Find where the given text appears and provide that cell's center as (X, Y) coordinate. 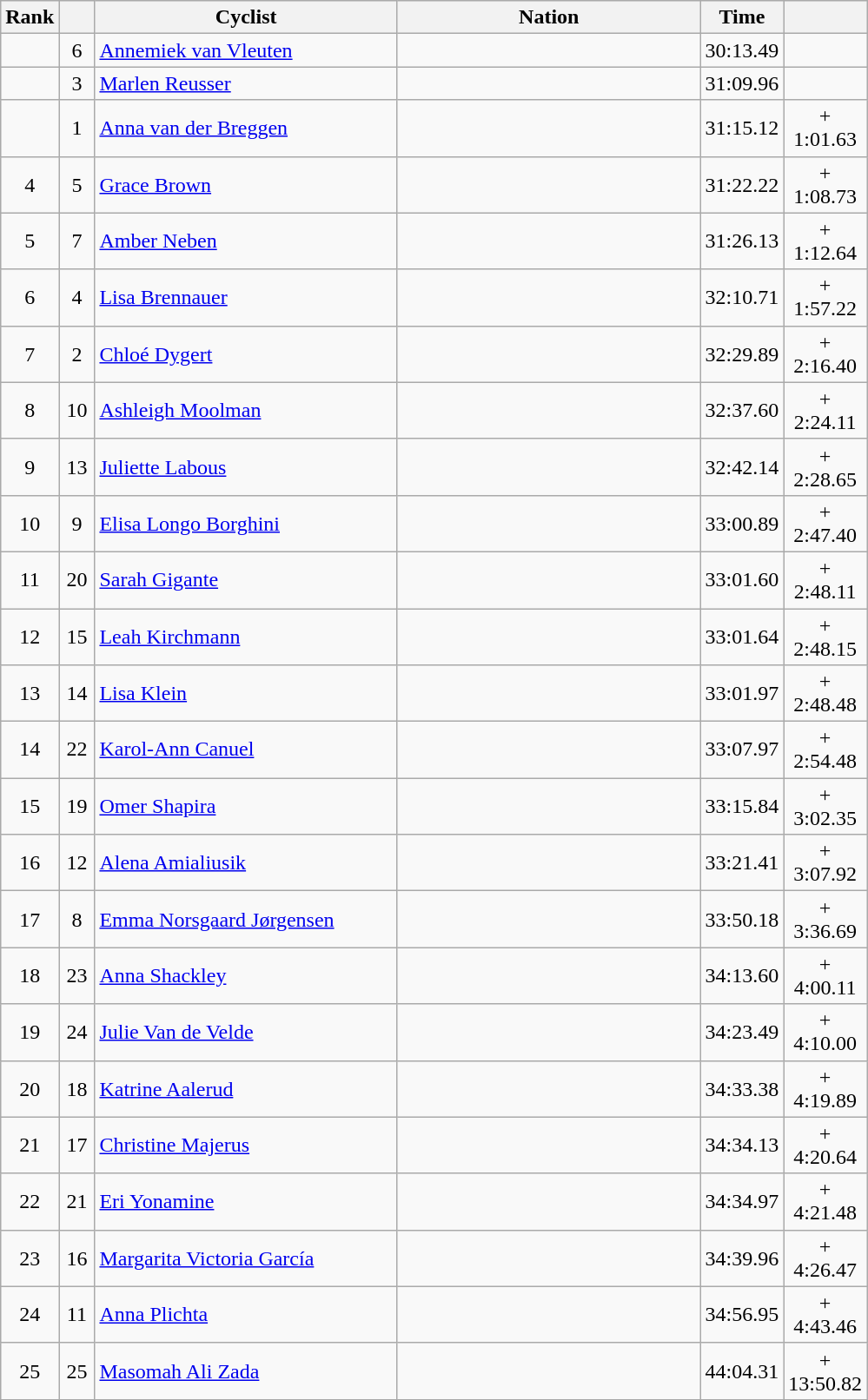
Katrine Aalerud (247, 1089)
Anna Shackley (247, 976)
Lisa Klein (247, 693)
32:42.14 (742, 467)
Julie Van de Velde (247, 1032)
+ 2:48.15 (825, 636)
Anna van der Breggen (247, 129)
Elisa Longo Borghini (247, 523)
+ 2:47.40 (825, 523)
Annemiek van Vleuten (247, 50)
Omer Shapira (247, 806)
Sarah Gigante (247, 580)
Grace Brown (247, 184)
+ 1:57.22 (825, 297)
+ 13:50.82 (825, 1370)
+ 1:12.64 (825, 241)
33:01.60 (742, 580)
Lisa Brennauer (247, 297)
1 (76, 129)
+ 1:01.63 (825, 129)
Cyclist (247, 17)
34:56.95 (742, 1315)
+ 4:19.89 (825, 1089)
Karol-Ann Canuel (247, 750)
+ 3:07.92 (825, 863)
31:15.12 (742, 129)
+ 4:43.46 (825, 1315)
34:23.49 (742, 1032)
30:13.49 (742, 50)
Marlen Reusser (247, 83)
34:34.13 (742, 1145)
+ 2:16.40 (825, 354)
34:33.38 (742, 1089)
31:26.13 (742, 241)
33:07.97 (742, 750)
+ 4:20.64 (825, 1145)
2 (76, 354)
+ 4:26.47 (825, 1258)
+ 2:48.11 (825, 580)
+ 1:08.73 (825, 184)
Juliette Labous (247, 467)
34:13.60 (742, 976)
Nation (549, 17)
Christine Majerus (247, 1145)
+ 4:00.11 (825, 976)
+ 4:21.48 (825, 1202)
34:39.96 (742, 1258)
Amber Neben (247, 241)
33:01.97 (742, 693)
33:50.18 (742, 919)
3 (76, 83)
Alena Amialiusik (247, 863)
Masomah Ali Zada (247, 1370)
Rank (30, 17)
31:09.96 (742, 83)
+ 4:10.00 (825, 1032)
Eri Yonamine (247, 1202)
Anna Plichta (247, 1315)
+ 3:36.69 (825, 919)
33:15.84 (742, 806)
Emma Norsgaard Jørgensen (247, 919)
+ 2:48.48 (825, 693)
Time (742, 17)
Ashleigh Moolman (247, 410)
+ 2:28.65 (825, 467)
Margarita Victoria García (247, 1258)
31:22.22 (742, 184)
33:00.89 (742, 523)
34:34.97 (742, 1202)
32:37.60 (742, 410)
+ 2:54.48 (825, 750)
Chloé Dygert (247, 354)
Leah Kirchmann (247, 636)
+ 3:02.35 (825, 806)
32:10.71 (742, 297)
33:01.64 (742, 636)
33:21.41 (742, 863)
32:29.89 (742, 354)
44:04.31 (742, 1370)
+ 2:24.11 (825, 410)
